Search for the cell housing the specified text and yield its [x, y] center coordinate. 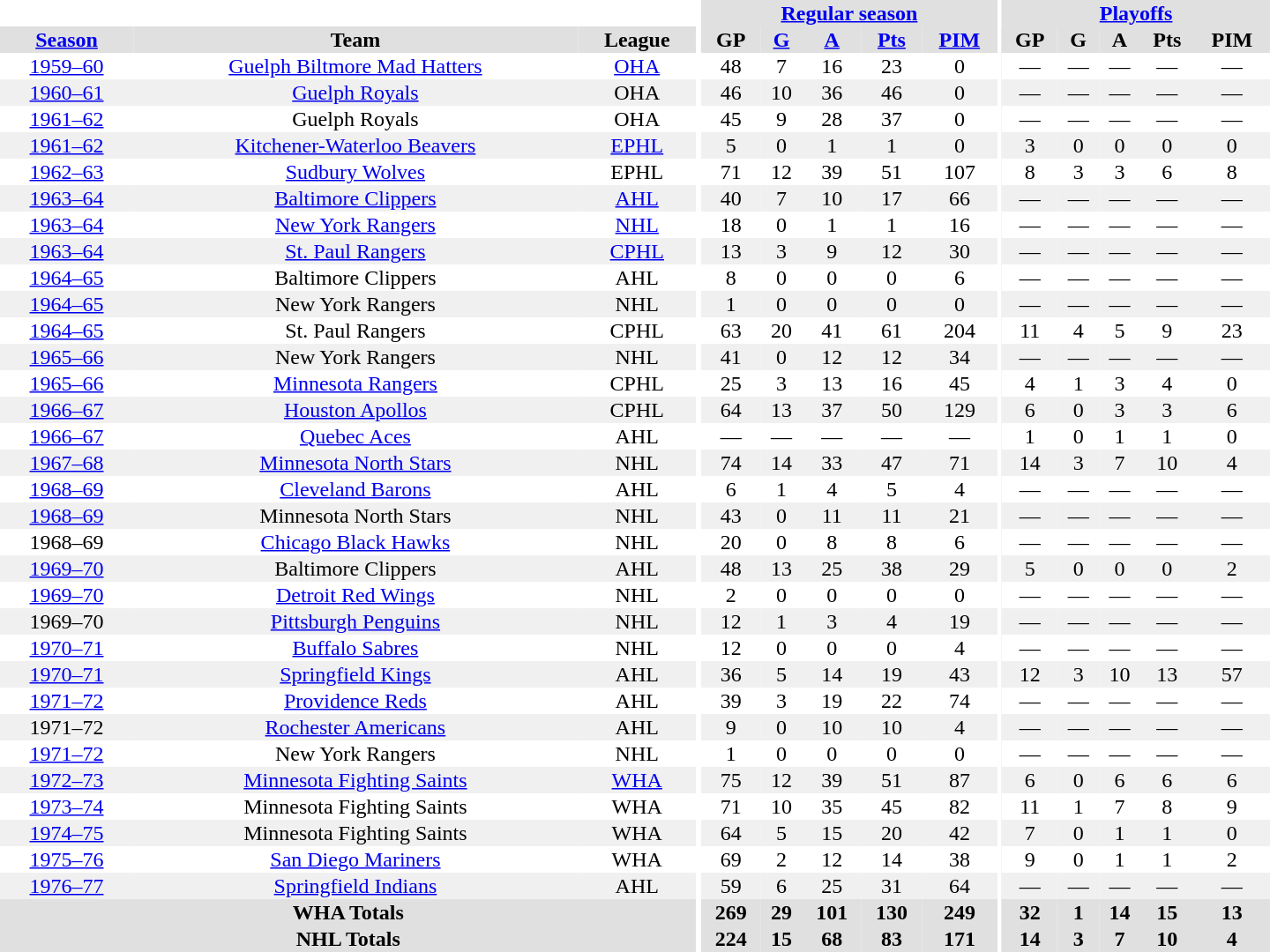
75 [731, 780]
NHL Totals [348, 939]
1972–73 [67, 780]
22 [892, 701]
31 [892, 886]
50 [892, 410]
68 [832, 939]
1973–74 [67, 807]
Season [67, 40]
Guelph Biltmore Mad Hatters [355, 66]
129 [960, 410]
Kitchener-Waterloo Beavers [355, 145]
224 [731, 939]
1967–68 [67, 463]
San Diego Mariners [355, 859]
Pittsburgh Penguins [355, 621]
33 [832, 463]
249 [960, 912]
66 [960, 198]
18 [731, 225]
87 [960, 780]
Springfield Kings [355, 674]
63 [731, 331]
83 [892, 939]
League [637, 40]
82 [960, 807]
1975–76 [67, 859]
1962–63 [67, 172]
Cleveland Barons [355, 489]
42 [960, 833]
Playoffs [1136, 13]
1976–77 [67, 886]
Minnesota Rangers [355, 383]
204 [960, 331]
Sudbury Wolves [355, 172]
28 [832, 119]
47 [892, 463]
130 [892, 912]
Houston Apollos [355, 410]
69 [731, 859]
21 [960, 516]
59 [731, 886]
Chicago Black Hawks [355, 542]
1960–61 [67, 93]
35 [832, 807]
Team [355, 40]
40 [731, 198]
61 [892, 331]
Buffalo Sabres [355, 648]
1974–75 [67, 833]
269 [731, 912]
57 [1232, 674]
101 [832, 912]
Providence Reds [355, 701]
171 [960, 939]
34 [960, 357]
Detroit Red Wings [355, 595]
Rochester Americans [355, 727]
1959–60 [67, 66]
Regular season [849, 13]
107 [960, 172]
WHA Totals [348, 912]
Springfield Indians [355, 886]
17 [892, 198]
30 [960, 251]
32 [1030, 912]
Quebec Aces [355, 436]
